Determine the [x, y] coordinate at the center of the cell enclosing the given text.  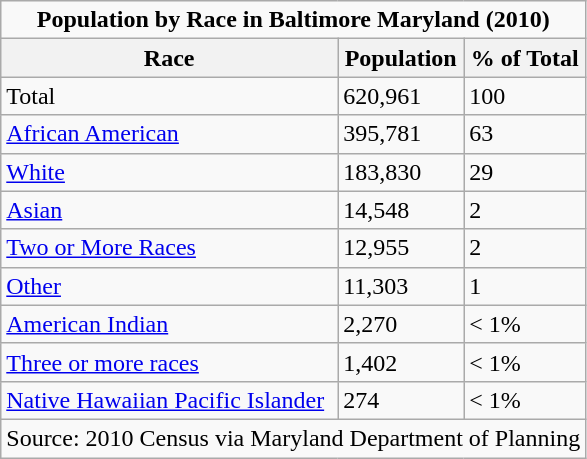
White [170, 172]
1,402 [401, 362]
Native Hawaiian Pacific Islander [170, 400]
1 [525, 286]
395,781 [401, 134]
29 [525, 172]
American Indian [170, 324]
% of Total [525, 58]
274 [401, 400]
Total [170, 96]
Other [170, 286]
Population by Race in Baltimore Maryland (2010) [294, 20]
183,830 [401, 172]
14,548 [401, 210]
Three or more races [170, 362]
Source: 2010 Census via Maryland Department of Planning [294, 438]
63 [525, 134]
12,955 [401, 248]
2,270 [401, 324]
Race [170, 58]
Population [401, 58]
100 [525, 96]
African American [170, 134]
620,961 [401, 96]
Asian [170, 210]
Two or More Races [170, 248]
11,303 [401, 286]
